Search for the cell housing the specified text and yield its (X, Y) center coordinate. 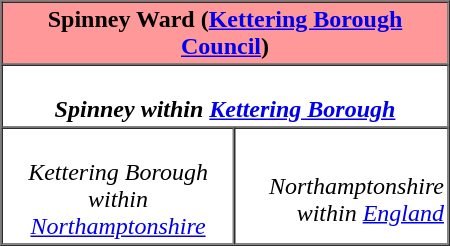
Spinney within Kettering Borough (226, 96)
Kettering Borough within Northamptonshire (118, 186)
Spinney Ward (Kettering Borough Council) (226, 34)
Northamptonshire within England (342, 186)
